Capture the cell that displays the provided text and extract its (x, y) central coordinate. 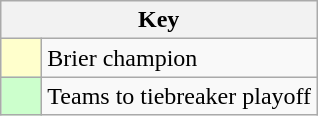
Brier champion (180, 58)
Teams to tiebreaker playoff (180, 96)
Key (159, 20)
